Return the (X, Y) coordinate for the center point of the cell that contains the specified text.  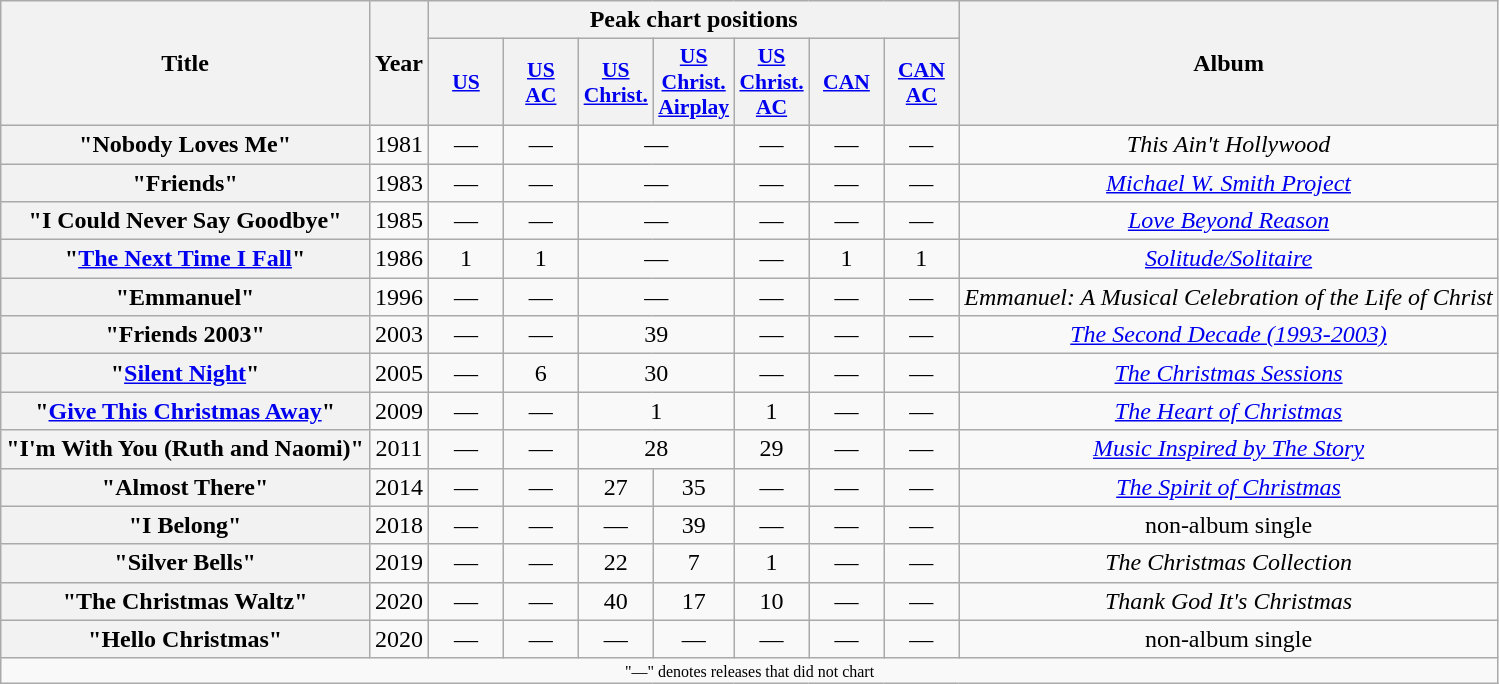
This Ain't Hollywood (1228, 144)
Title (186, 64)
US (466, 82)
CANAC (922, 82)
6 (540, 373)
2014 (398, 487)
Peak chart positions (693, 20)
The Heart of Christmas (1228, 411)
The Second Decade (1993-2003) (1228, 335)
Love Beyond Reason (1228, 221)
35 (694, 487)
2003 (398, 335)
2009 (398, 411)
USChrist. Airplay (694, 82)
The Christmas Sessions (1228, 373)
The Christmas Collection (1228, 563)
Solitude/Solitaire (1228, 259)
"Emmanuel" (186, 297)
2019 (398, 563)
1986 (398, 259)
"I'm With You (Ruth and Naomi)" (186, 449)
40 (616, 601)
2005 (398, 373)
"I Could Never Say Goodbye" (186, 221)
17 (694, 601)
"Silver Bells" (186, 563)
27 (616, 487)
10 (772, 601)
2018 (398, 525)
"Silent Night" (186, 373)
1996 (398, 297)
7 (694, 563)
"—" denotes releases that did not chart (750, 670)
USChrist. AC (772, 82)
Album (1228, 64)
22 (616, 563)
"Almost There" (186, 487)
"Nobody Loves Me" (186, 144)
The Spirit of Christmas (1228, 487)
Thank God It's Christmas (1228, 601)
"I Belong" (186, 525)
USAC (540, 82)
Emmanuel: A Musical Celebration of the Life of Christ (1228, 297)
"Friends" (186, 183)
1985 (398, 221)
29 (772, 449)
Year (398, 64)
28 (656, 449)
Music Inspired by The Story (1228, 449)
1983 (398, 183)
USChrist. (616, 82)
"Give This Christmas Away" (186, 411)
1981 (398, 144)
"The Next Time I Fall" (186, 259)
CAN (846, 82)
"Friends 2003" (186, 335)
30 (656, 373)
"The Christmas Waltz" (186, 601)
"Hello Christmas" (186, 639)
Michael W. Smith Project (1228, 183)
2011 (398, 449)
